Determine the [X, Y] coordinate at the center of the cell enclosing the given text.  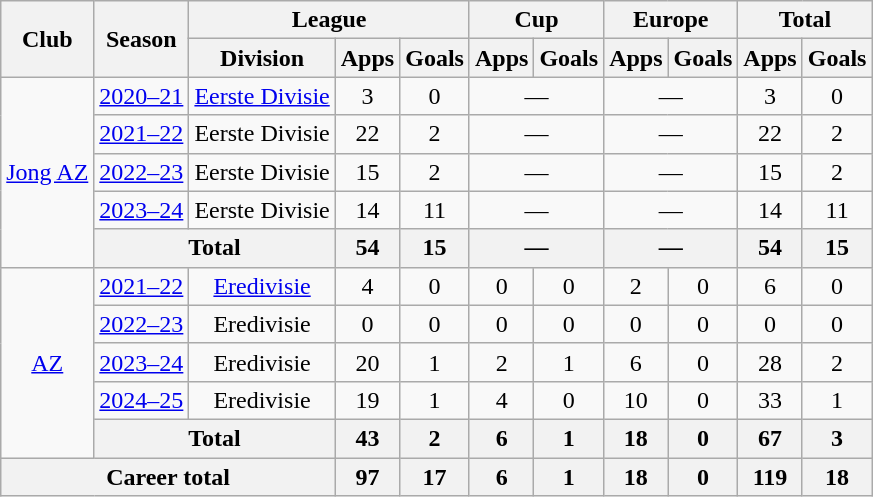
43 [367, 438]
Season [142, 39]
Career total [168, 477]
Club [48, 39]
Europe [671, 20]
2020–21 [142, 96]
Jong AZ [48, 172]
2024–25 [142, 400]
28 [770, 362]
33 [770, 400]
League [330, 20]
97 [367, 477]
67 [770, 438]
19 [367, 400]
20 [367, 362]
119 [770, 477]
AZ [48, 362]
10 [636, 400]
Division [262, 58]
17 [435, 477]
Cup [536, 20]
